Find where the given text appears and provide that cell's center as (X, Y) coordinate. 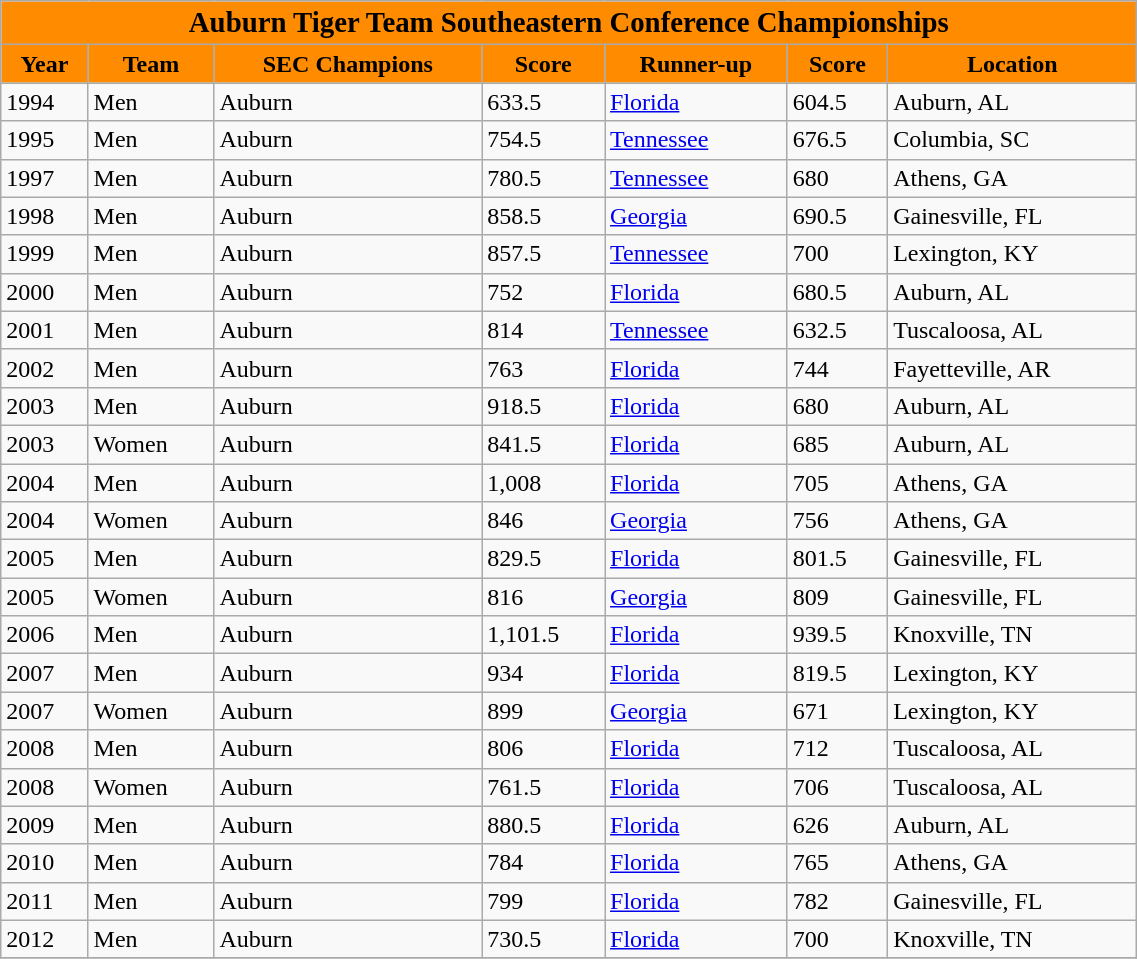
SEC Champions (348, 64)
1995 (44, 140)
752 (544, 292)
918.5 (544, 406)
782 (837, 901)
829.5 (544, 559)
1994 (44, 102)
2009 (44, 825)
809 (837, 597)
676.5 (837, 140)
1997 (44, 178)
801.5 (837, 559)
846 (544, 521)
1999 (44, 254)
761.5 (544, 787)
934 (544, 673)
Runner-up (696, 64)
Location (1012, 64)
744 (837, 368)
626 (837, 825)
632.5 (837, 330)
816 (544, 597)
1,101.5 (544, 635)
680.5 (837, 292)
880.5 (544, 825)
1,008 (544, 483)
858.5 (544, 216)
685 (837, 444)
Team (151, 64)
Fayetteville, AR (1012, 368)
671 (837, 711)
763 (544, 368)
690.5 (837, 216)
784 (544, 863)
730.5 (544, 939)
806 (544, 749)
2010 (44, 863)
2006 (44, 635)
1998 (44, 216)
Year (44, 64)
819.5 (837, 673)
705 (837, 483)
756 (837, 521)
799 (544, 901)
633.5 (544, 102)
712 (837, 749)
Auburn Tiger Team Southeastern Conference Championships (569, 23)
780.5 (544, 178)
2012 (44, 939)
857.5 (544, 254)
939.5 (837, 635)
2011 (44, 901)
841.5 (544, 444)
2000 (44, 292)
899 (544, 711)
754.5 (544, 140)
765 (837, 863)
Columbia, SC (1012, 140)
706 (837, 787)
2001 (44, 330)
814 (544, 330)
604.5 (837, 102)
2002 (44, 368)
